Return [X, Y] of the center of cell containing provided text 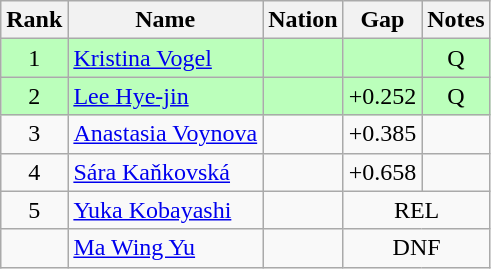
Name [166, 20]
+0.252 [382, 96]
5 [34, 210]
+0.385 [382, 134]
Sára Kaňkovská [166, 172]
Anastasia Voynova [166, 134]
3 [34, 134]
Nation [303, 20]
Ma Wing Yu [166, 248]
+0.658 [382, 172]
2 [34, 96]
Lee Hye-jin [166, 96]
1 [34, 58]
Gap [382, 20]
Notes [456, 20]
Yuka Kobayashi [166, 210]
4 [34, 172]
REL [416, 210]
Kristina Vogel [166, 58]
Rank [34, 20]
DNF [416, 248]
